From the cell containing the given text, extract its center point as [X, Y] coordinate. 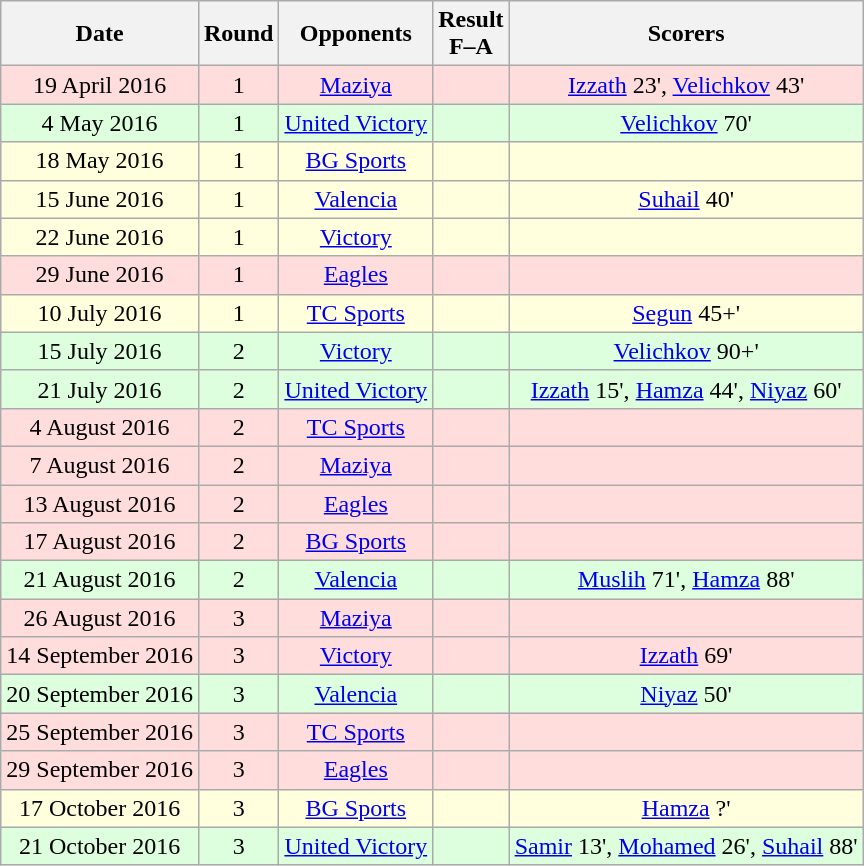
Niyaz 50' [686, 694]
Segun 45+' [686, 313]
22 June 2016 [100, 237]
Samir 13', Mohamed 26', Suhail 88' [686, 846]
Velichkov 90+' [686, 351]
Scorers [686, 34]
Izzath 15', Hamza 44', Niyaz 60' [686, 389]
7 August 2016 [100, 465]
Date [100, 34]
ResultF–A [471, 34]
15 June 2016 [100, 199]
Round [238, 34]
20 September 2016 [100, 694]
10 July 2016 [100, 313]
18 May 2016 [100, 161]
21 August 2016 [100, 580]
21 July 2016 [100, 389]
19 April 2016 [100, 85]
17 August 2016 [100, 542]
Izzath 23', Velichkov 43' [686, 85]
15 July 2016 [100, 351]
Suhail 40' [686, 199]
Velichkov 70' [686, 123]
Hamza ?' [686, 808]
26 August 2016 [100, 618]
29 June 2016 [100, 275]
Izzath 69' [686, 656]
Muslih 71', Hamza 88' [686, 580]
25 September 2016 [100, 732]
17 October 2016 [100, 808]
29 September 2016 [100, 770]
13 August 2016 [100, 503]
14 September 2016 [100, 656]
4 August 2016 [100, 427]
Opponents [356, 34]
21 October 2016 [100, 846]
4 May 2016 [100, 123]
